Provide the [x, y] coordinate of the cell's center where the given text is located.  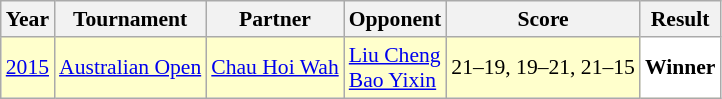
Australian Open [130, 68]
Winner [680, 68]
Result [680, 19]
Chau Hoi Wah [275, 68]
Partner [275, 19]
21–19, 19–21, 21–15 [543, 68]
Opponent [396, 19]
Tournament [130, 19]
Score [543, 19]
Year [28, 19]
2015 [28, 68]
Liu Cheng Bao Yixin [396, 68]
